Identify which cell holds the provided text, then report its (X, Y) central coordinate. 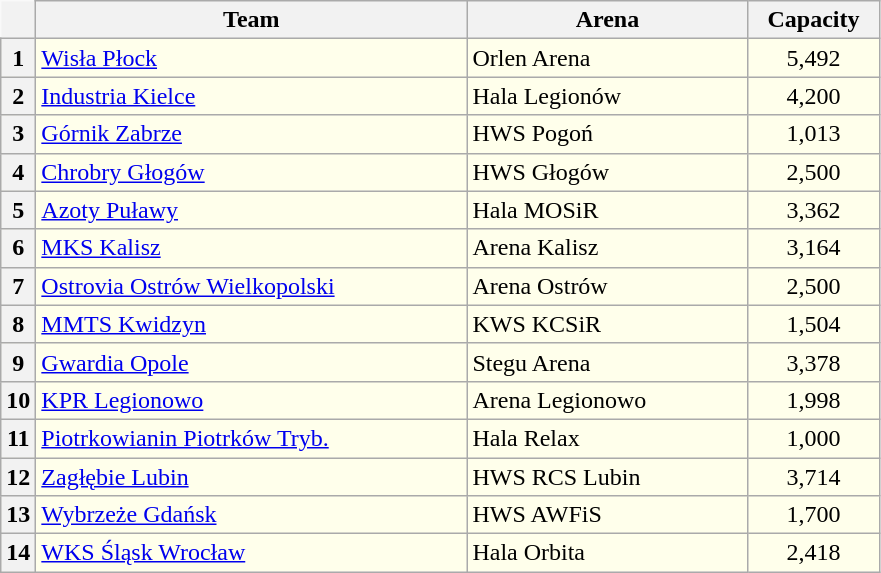
Arena Ostrów (608, 286)
1,700 (814, 515)
HWS Pogoń (608, 134)
7 (18, 286)
Team (252, 20)
WKS Śląsk Wrocław (252, 553)
Wybrzeże Gdańsk (252, 515)
Zagłębie Lubin (252, 477)
5,492 (814, 58)
Wisła Płock (252, 58)
9 (18, 362)
1,013 (814, 134)
13 (18, 515)
KWS KCSiR (608, 324)
1,998 (814, 400)
3,362 (814, 210)
3,164 (814, 248)
Arena Legionowo (608, 400)
3,378 (814, 362)
8 (18, 324)
Arena Kalisz (608, 248)
3 (18, 134)
HWS Głogów (608, 172)
2,418 (814, 553)
Hala MOSiR (608, 210)
1,000 (814, 438)
Stegu Arena (608, 362)
Capacity (814, 20)
4 (18, 172)
12 (18, 477)
2 (18, 96)
HWS RCS Lubin (608, 477)
Hala Orbita (608, 553)
Ostrovia Ostrów Wielkopolski (252, 286)
Hala Legionów (608, 96)
10 (18, 400)
HWS AWFiS (608, 515)
Górnik Zabrze (252, 134)
Azoty Puławy (252, 210)
1 (18, 58)
Orlen Arena (608, 58)
MMTS Kwidzyn (252, 324)
Arena (608, 20)
5 (18, 210)
Chrobry Głogów (252, 172)
Piotrkowianin Piotrków Tryb. (252, 438)
1,504 (814, 324)
14 (18, 553)
Industria Kielce (252, 96)
3,714 (814, 477)
4,200 (814, 96)
Gwardia Opole (252, 362)
KPR Legionowo (252, 400)
Hala Relax (608, 438)
MKS Kalisz (252, 248)
6 (18, 248)
11 (18, 438)
